Return [x, y] of the center of cell containing provided text 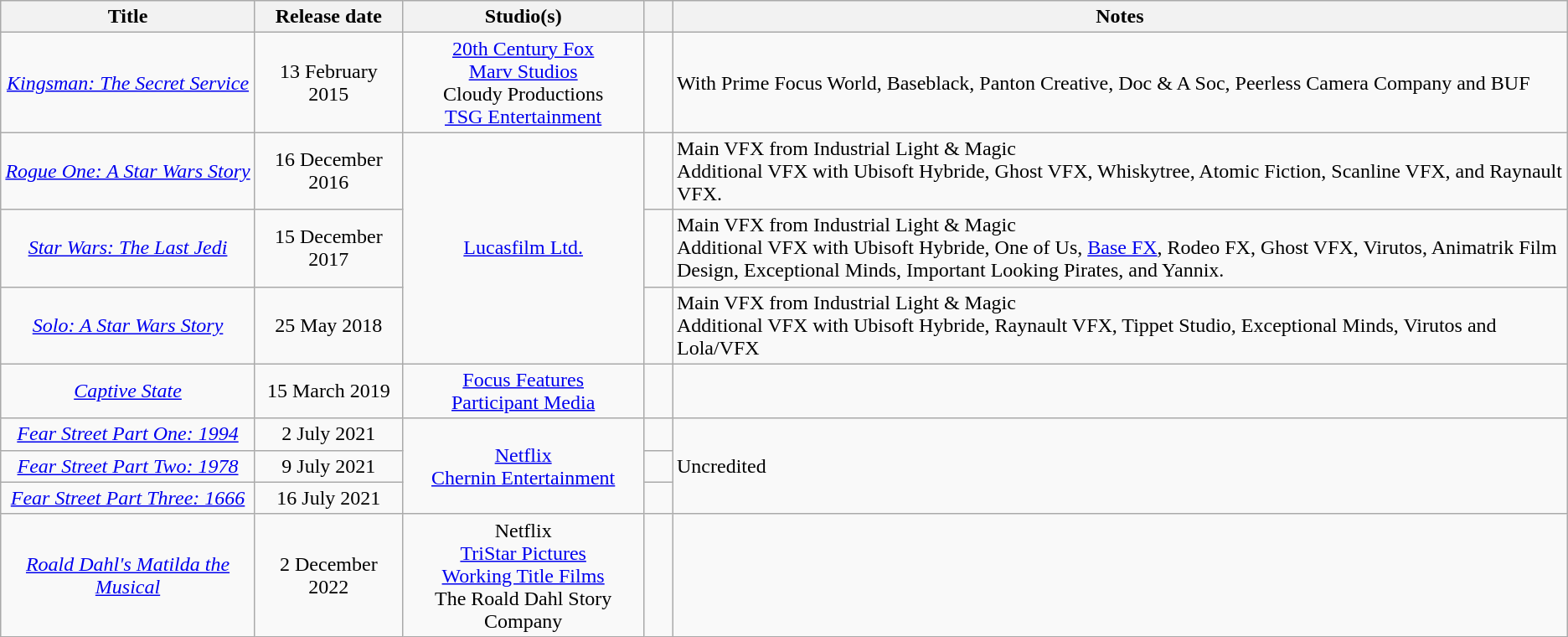
With Prime Focus World, Baseblack, Panton Creative, Doc & A Soc, Peerless Camera Company and BUF [1119, 82]
Main VFX from Industrial Light & MagicAdditional VFX with Ubisoft Hybride, Raynault VFX, Tippet Studio, Exceptional Minds, Virutos and Lola/VFX [1119, 325]
Captive State [128, 391]
Solo: A Star Wars Story [128, 325]
2 December 2022 [328, 575]
Focus FeaturesParticipant Media [523, 391]
9 July 2021 [328, 466]
13 February 2015 [328, 82]
Fear Street Part One: 1994 [128, 434]
Star Wars: The Last Jedi [128, 248]
NetflixTriStar PicturesWorking Title FilmsThe Roald Dahl Story Company [523, 575]
Rogue One: A Star Wars Story [128, 171]
Release date [328, 17]
Studio(s) [523, 17]
Lucasfilm Ltd. [523, 248]
Fear Street Part Three: 1666 [128, 498]
15 December 2017 [328, 248]
15 March 2019 [328, 391]
Main VFX from Industrial Light & MagicAdditional VFX with Ubisoft Hybride, Ghost VFX, Whiskytree, Atomic Fiction, Scanline VFX, and Raynault VFX. [1119, 171]
25 May 2018 [328, 325]
16 July 2021 [328, 498]
Fear Street Part Two: 1978 [128, 466]
Title [128, 17]
2 July 2021 [328, 434]
Notes [1119, 17]
Kingsman: The Secret Service [128, 82]
16 December 2016 [328, 171]
20th Century FoxMarv StudiosCloudy ProductionsTSG Entertainment [523, 82]
Uncredited [1119, 466]
Roald Dahl's Matilda the Musical [128, 575]
NetflixChernin Entertainment [523, 466]
